For the text-containing cell, return its midpoint in [X, Y] coordinate format. 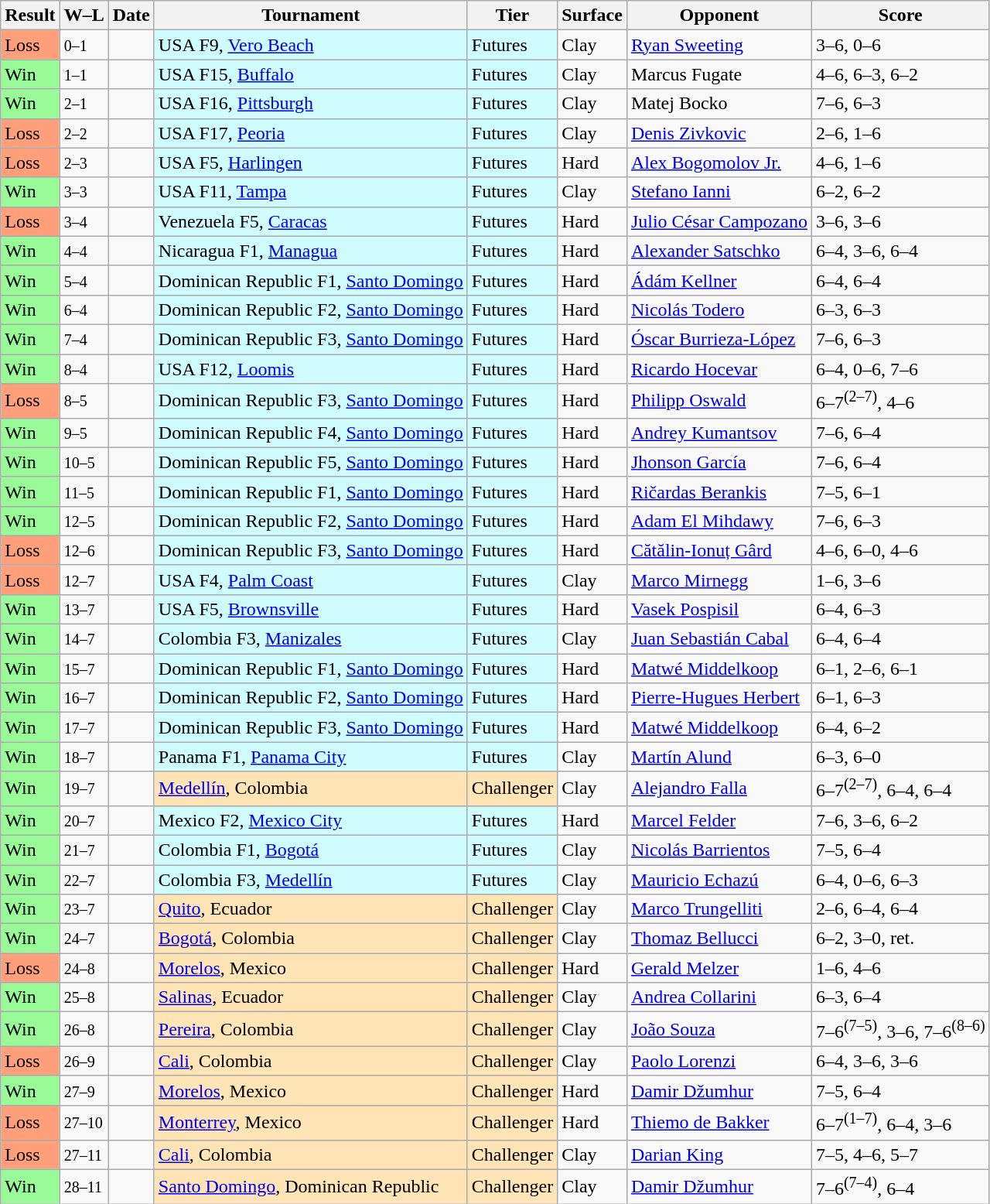
Colombia F1, Bogotá [311, 850]
Gerald Melzer [719, 968]
13–7 [84, 609]
4–6, 6–3, 6–2 [900, 74]
Venezuela F5, Caracas [311, 221]
12–6 [84, 550]
Alex Bogomolov Jr. [719, 162]
USA F17, Peoria [311, 133]
Cătălin-Ionuț Gârd [719, 550]
USA F4, Palm Coast [311, 580]
7–6(7–4), 6–4 [900, 1187]
Tier [512, 15]
Philipp Oswald [719, 401]
Opponent [719, 15]
USA F12, Loomis [311, 369]
7–6, 3–6, 6–2 [900, 820]
16–7 [84, 698]
8–5 [84, 401]
18–7 [84, 757]
Andrea Collarini [719, 997]
15–7 [84, 669]
Santo Domingo, Dominican Republic [311, 1187]
25–8 [84, 997]
Colombia F3, Medellín [311, 880]
Julio César Campozano [719, 221]
Alejandro Falla [719, 789]
Pierre-Hugues Herbert [719, 698]
24–7 [84, 939]
USA F5, Harlingen [311, 162]
Nicaragua F1, Managua [311, 251]
Adam El Mihdawy [719, 521]
23–7 [84, 909]
Marco Trungelliti [719, 909]
João Souza [719, 1029]
Juan Sebastián Cabal [719, 639]
Thomaz Bellucci [719, 939]
11–5 [84, 491]
1–6, 3–6 [900, 580]
6–2, 3–0, ret. [900, 939]
9–5 [84, 433]
6–1, 2–6, 6–1 [900, 669]
Paolo Lorenzi [719, 1061]
6–4, 3–6, 6–4 [900, 251]
24–8 [84, 968]
6–4, 3–6, 3–6 [900, 1061]
7–5, 6–1 [900, 491]
20–7 [84, 820]
Salinas, Ecuador [311, 997]
Thiemo de Bakker [719, 1124]
Date [131, 15]
Result [30, 15]
3–3 [84, 192]
Alexander Satschko [719, 251]
6–4 [84, 310]
2–6, 6–4, 6–4 [900, 909]
Stefano Ianni [719, 192]
4–6, 1–6 [900, 162]
2–3 [84, 162]
USA F5, Brownsville [311, 609]
2–6, 1–6 [900, 133]
19–7 [84, 789]
USA F15, Buffalo [311, 74]
3–6, 0–6 [900, 45]
6–4, 6–3 [900, 609]
7–4 [84, 339]
Colombia F3, Manizales [311, 639]
Jhonson García [719, 462]
Nicolás Todero [719, 310]
6–3, 6–3 [900, 310]
Dominican Republic F5, Santo Domingo [311, 462]
8–4 [84, 369]
2–2 [84, 133]
Marcus Fugate [719, 74]
Denis Zivkovic [719, 133]
Marcel Felder [719, 820]
6–3, 6–0 [900, 757]
28–11 [84, 1187]
Ričardas Berankis [719, 491]
14–7 [84, 639]
27–11 [84, 1154]
Ryan Sweeting [719, 45]
Ádám Kellner [719, 280]
5–4 [84, 280]
12–7 [84, 580]
6–7(1–7), 6–4, 3–6 [900, 1124]
Ricardo Hocevar [719, 369]
4–6, 6–0, 4–6 [900, 550]
USA F16, Pittsburgh [311, 104]
6–4, 0–6, 6–3 [900, 880]
7–6(7–5), 3–6, 7–6(8–6) [900, 1029]
Tournament [311, 15]
Vasek Pospisil [719, 609]
Bogotá, Colombia [311, 939]
Quito, Ecuador [311, 909]
2–1 [84, 104]
Óscar Burrieza-López [719, 339]
10–5 [84, 462]
26–9 [84, 1061]
26–8 [84, 1029]
Nicolás Barrientos [719, 850]
Martín Alund [719, 757]
17–7 [84, 727]
6–1, 6–3 [900, 698]
Matej Bocko [719, 104]
USA F9, Vero Beach [311, 45]
12–5 [84, 521]
3–4 [84, 221]
Surface [592, 15]
7–5, 4–6, 5–7 [900, 1154]
Dominican Republic F4, Santo Domingo [311, 433]
Medellín, Colombia [311, 789]
6–7(2–7), 6–4, 6–4 [900, 789]
27–9 [84, 1090]
6–4, 0–6, 7–6 [900, 369]
Pereira, Colombia [311, 1029]
Score [900, 15]
W–L [84, 15]
Andrey Kumantsov [719, 433]
6–7(2–7), 4–6 [900, 401]
1–1 [84, 74]
21–7 [84, 850]
Mexico F2, Mexico City [311, 820]
Marco Mirnegg [719, 580]
6–2, 6–2 [900, 192]
Mauricio Echazú [719, 880]
4–4 [84, 251]
27–10 [84, 1124]
0–1 [84, 45]
1–6, 4–6 [900, 968]
6–3, 6–4 [900, 997]
Darian King [719, 1154]
Monterrey, Mexico [311, 1124]
22–7 [84, 880]
3–6, 3–6 [900, 221]
Panama F1, Panama City [311, 757]
USA F11, Tampa [311, 192]
6–4, 6–2 [900, 727]
